Return (x, y) of the center of cell containing provided text 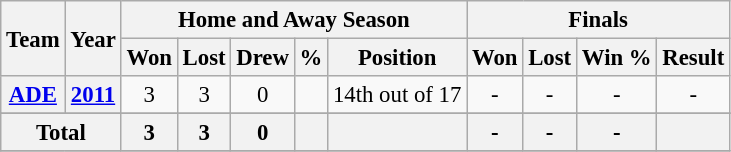
Year (93, 38)
Total (61, 133)
14th out of 17 (398, 95)
Drew (262, 58)
2011 (93, 95)
% (310, 58)
Win % (616, 58)
Home and Away Season (294, 20)
Team (33, 38)
Finals (598, 20)
ADE (33, 95)
Result (694, 58)
Position (398, 58)
